Capture the cell that displays the provided text and extract its (x, y) central coordinate. 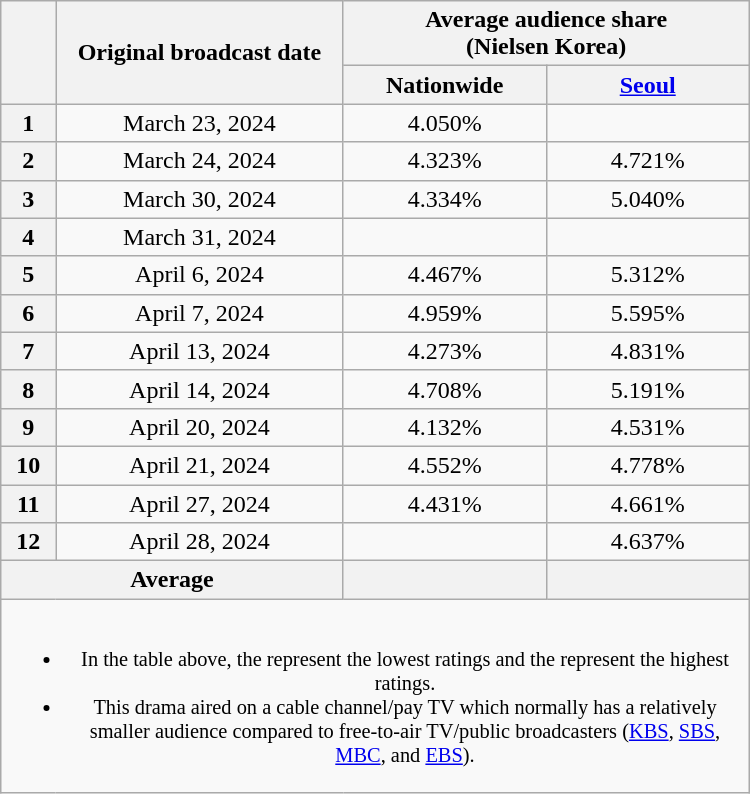
2 (28, 161)
11 (28, 503)
4.721% (648, 161)
April 27, 2024 (200, 503)
4.431% (444, 503)
6 (28, 313)
April 28, 2024 (200, 542)
Average audience share(Nielsen Korea) (546, 34)
4.273% (444, 351)
9 (28, 427)
4.831% (648, 351)
April 7, 2024 (200, 313)
4.959% (444, 313)
March 30, 2024 (200, 199)
4.661% (648, 503)
4 (28, 237)
5 (28, 275)
4.531% (648, 427)
8 (28, 389)
7 (28, 351)
March 24, 2024 (200, 161)
April 20, 2024 (200, 427)
Original broadcast date (200, 52)
March 23, 2024 (200, 123)
April 13, 2024 (200, 351)
4.132% (444, 427)
5.040% (648, 199)
Nationwide (444, 85)
4.050% (444, 123)
10 (28, 465)
4.637% (648, 542)
March 31, 2024 (200, 237)
Average (172, 580)
Seoul (648, 85)
April 21, 2024 (200, 465)
4.552% (444, 465)
5.191% (648, 389)
3 (28, 199)
4.778% (648, 465)
12 (28, 542)
4.467% (444, 275)
5.312% (648, 275)
April 6, 2024 (200, 275)
4.708% (444, 389)
4.334% (444, 199)
April 14, 2024 (200, 389)
1 (28, 123)
5.595% (648, 313)
4.323% (444, 161)
